Extract the (X, Y) coordinate from the center of the cell holding the provided text.  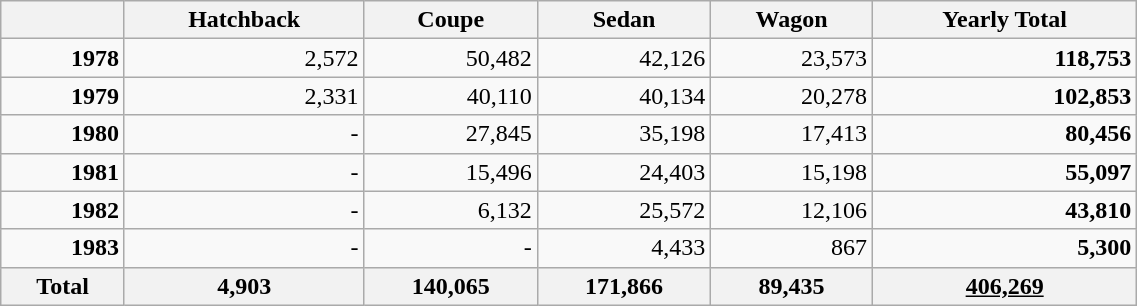
35,198 (624, 134)
2,331 (244, 96)
42,126 (624, 58)
80,456 (1004, 134)
40,110 (450, 96)
1978 (63, 58)
102,853 (1004, 96)
1982 (63, 210)
1980 (63, 134)
43,810 (1004, 210)
1983 (63, 248)
50,482 (450, 58)
6,132 (450, 210)
2,572 (244, 58)
25,572 (624, 210)
40,134 (624, 96)
24,403 (624, 172)
1981 (63, 172)
171,866 (624, 286)
Wagon (792, 20)
406,269 (1004, 286)
20,278 (792, 96)
4,433 (624, 248)
17,413 (792, 134)
15,496 (450, 172)
12,106 (792, 210)
23,573 (792, 58)
15,198 (792, 172)
5,300 (1004, 248)
4,903 (244, 286)
Coupe (450, 20)
118,753 (1004, 58)
140,065 (450, 286)
867 (792, 248)
Sedan (624, 20)
Yearly Total (1004, 20)
89,435 (792, 286)
1979 (63, 96)
27,845 (450, 134)
Hatchback (244, 20)
Total (63, 286)
55,097 (1004, 172)
